Scan for the cell matching the given text and deliver its (x, y) coordinate at center. 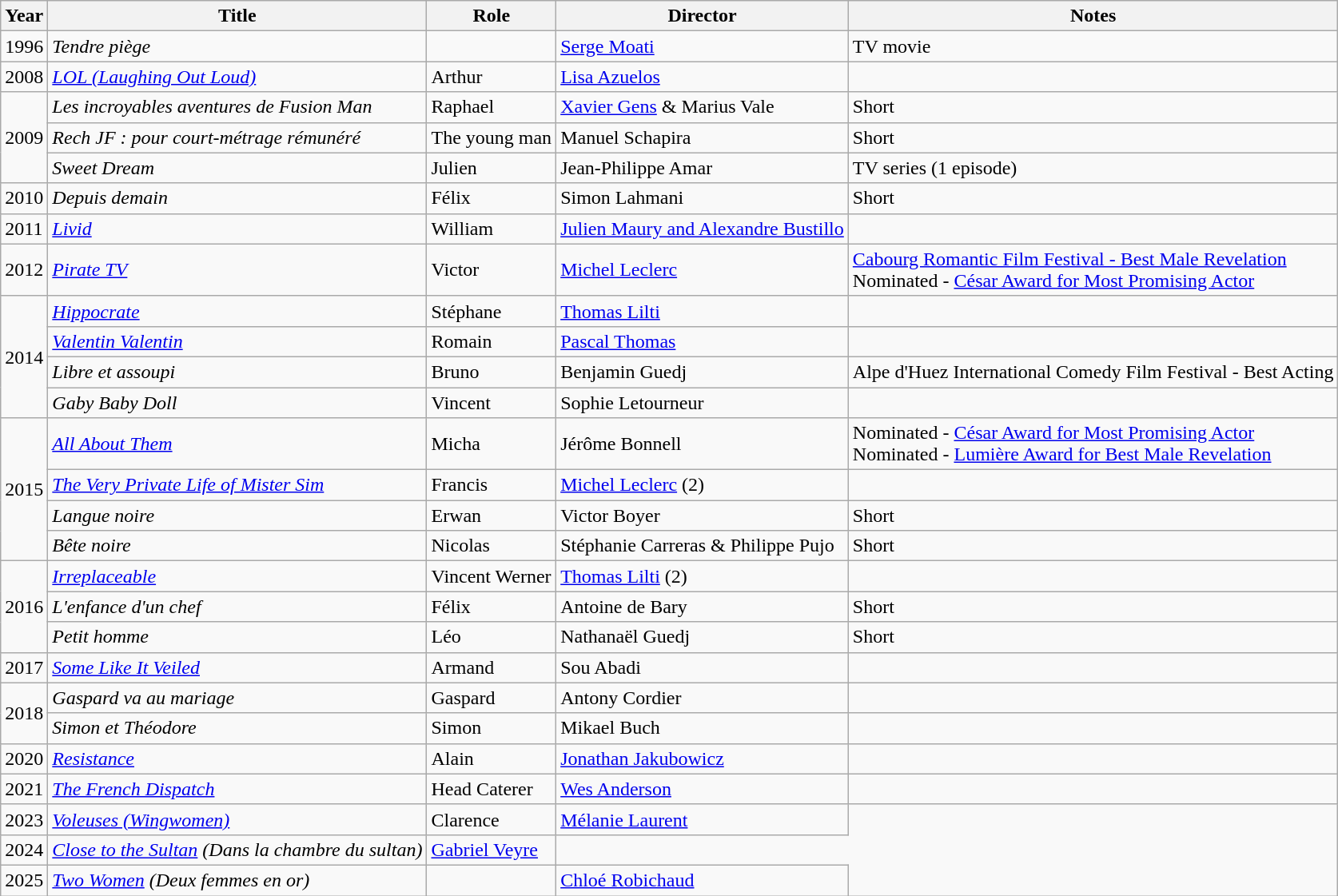
Title (237, 16)
Antony Cordier (703, 698)
2009 (24, 137)
Simon Lahmani (703, 198)
Francis (492, 485)
Stéphanie Carreras & Philippe Pujo (703, 546)
2020 (24, 759)
Rech JF : pour court-métrage rémunéré (237, 137)
TV series (1 episode) (1093, 168)
Notes (1093, 16)
Some Like It Veiled (237, 667)
Depuis demain (237, 198)
Livid (237, 229)
Valentin Valentin (237, 341)
Manuel Schapira (703, 137)
Pirate TV (237, 270)
Chloé Robichaud (703, 880)
Nicolas (492, 546)
Clarence (492, 819)
Libre et assoupi (237, 372)
The French Dispatch (237, 789)
Close to the Sultan (Dans la chambre du sultan) (237, 850)
Les incroyables aventures de Fusion Man (237, 107)
Antoine de Bary (703, 607)
Benjamin Guedj (703, 372)
Wes Anderson (703, 789)
1996 (24, 46)
L'enfance d'un chef (237, 607)
Sophie Letourneur (703, 402)
Role (492, 16)
Thomas Lilti (2) (703, 576)
Gaspard (492, 698)
Petit homme (237, 637)
Alain (492, 759)
Jonathan Jakubowicz (703, 759)
William (492, 229)
Cabourg Romantic Film Festival - Best Male RevelationNominated - César Award for Most Promising Actor (1093, 270)
Julien Maury and Alexandre Bustillo (703, 229)
Thomas Lilti (703, 311)
Raphael (492, 107)
Sweet Dream (237, 168)
2016 (24, 607)
Léo (492, 637)
Simon et Théodore (237, 728)
Arthur (492, 77)
Nathanaël Guedj (703, 637)
Gabriel Veyre (492, 850)
Jérôme Bonnell (703, 444)
Bruno (492, 372)
Two Women (Deux femmes en or) (237, 880)
Langue noire (237, 516)
Serge Moati (703, 46)
2021 (24, 789)
2012 (24, 270)
Lisa Azuelos (703, 77)
Gaspard va au mariage (237, 698)
Victor (492, 270)
Mélanie Laurent (703, 819)
2024 (24, 850)
Stéphane (492, 311)
Micha (492, 444)
TV movie (1093, 46)
Tendre piège (237, 46)
2025 (24, 880)
Romain (492, 341)
Xavier Gens & Marius Vale (703, 107)
Jean-Philippe Amar (703, 168)
2015 (24, 489)
Mikael Buch (703, 728)
2008 (24, 77)
2010 (24, 198)
Nominated - César Award for Most Promising ActorNominated - Lumière Award for Best Male Revelation (1093, 444)
Voleuses (Wingwomen) (237, 819)
Vincent (492, 402)
2011 (24, 229)
Gaby Baby Doll (237, 402)
Vincent Werner (492, 576)
Michel Leclerc (703, 270)
Erwan (492, 516)
Victor Boyer (703, 516)
Julien (492, 168)
Pascal Thomas (703, 341)
Director (703, 16)
2017 (24, 667)
Armand (492, 667)
Alpe d'Huez International Comedy Film Festival - Best Acting (1093, 372)
Irreplaceable (237, 576)
Year (24, 16)
The young man (492, 137)
Sou Abadi (703, 667)
LOL (Laughing Out Loud) (237, 77)
2023 (24, 819)
2018 (24, 713)
Bête noire (237, 546)
Resistance (237, 759)
Hippocrate (237, 311)
2014 (24, 356)
Simon (492, 728)
The Very Private Life of Mister Sim (237, 485)
Head Caterer (492, 789)
Michel Leclerc (2) (703, 485)
All About Them (237, 444)
